Extract the [X, Y] coordinate from the center of the cell holding the provided text.  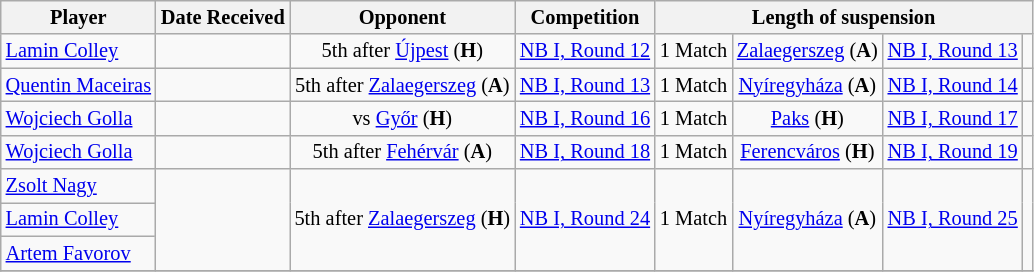
Competition [585, 17]
5th after Fehérvár (A) [402, 152]
5th after Újpest (H) [402, 51]
Paks (H) [808, 118]
Length of suspension [844, 17]
Ferencváros (H) [808, 152]
NB I, Round 25 [953, 220]
5th after Zalaegerszeg (A) [402, 85]
NB I, Round 12 [585, 51]
Artem Favorov [78, 253]
Quentin Maceiras [78, 85]
NB I, Round 14 [953, 85]
Player [78, 17]
Zsolt Nagy [78, 186]
5th after Zalaegerszeg (H) [402, 220]
NB I, Round 18 [585, 152]
vs Győr (H) [402, 118]
NB I, Round 24 [585, 220]
Date Received [223, 17]
NB I, Round 17 [953, 118]
Opponent [402, 17]
Zalaegerszeg (A) [808, 51]
NB I, Round 19 [953, 152]
NB I, Round 16 [585, 118]
